From the cell containing the given text, extract its center point as (x, y) coordinate. 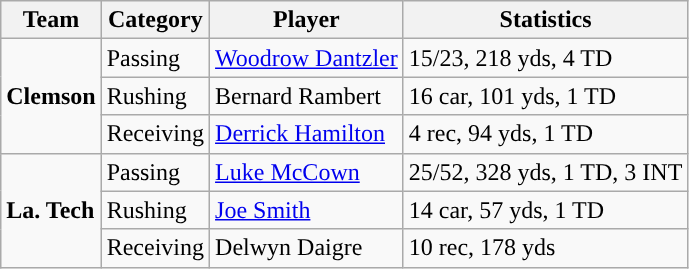
Clemson (51, 96)
14 car, 57 yds, 1 TD (546, 210)
Joe Smith (307, 210)
25/52, 328 yds, 1 TD, 3 INT (546, 172)
Woodrow Dantzler (307, 58)
Statistics (546, 20)
La. Tech (51, 210)
10 rec, 178 yds (546, 248)
Delwyn Daigre (307, 248)
Team (51, 20)
Player (307, 20)
4 rec, 94 yds, 1 TD (546, 134)
Derrick Hamilton (307, 134)
15/23, 218 yds, 4 TD (546, 58)
Luke McCown (307, 172)
16 car, 101 yds, 1 TD (546, 96)
Category (155, 20)
Bernard Rambert (307, 96)
